Output the [X, Y] coordinate of the center of the cell containing the given text.  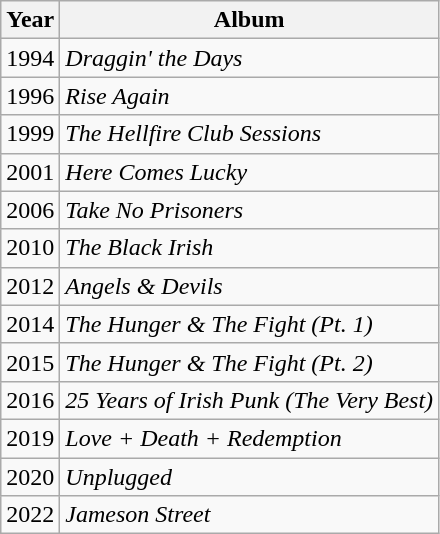
25 Years of Irish Punk (The Very Best) [250, 400]
2019 [30, 438]
The Hunger & The Fight (Pt. 2) [250, 362]
2020 [30, 477]
The Hunger & The Fight (Pt. 1) [250, 324]
2015 [30, 362]
2012 [30, 286]
Love + Death + Redemption [250, 438]
2016 [30, 400]
Rise Again [250, 96]
2010 [30, 248]
Take No Prisoners [250, 210]
1999 [30, 134]
1996 [30, 96]
Album [250, 20]
2022 [30, 515]
Unplugged [250, 477]
Jameson Street [250, 515]
Year [30, 20]
The Black Irish [250, 248]
Here Comes Lucky [250, 172]
Angels & Devils [250, 286]
The Hellfire Club Sessions [250, 134]
2014 [30, 324]
2006 [30, 210]
2001 [30, 172]
1994 [30, 58]
Draggin' the Days [250, 58]
